Detect which cell encompasses the target text, then output its [X, Y] center coordinate. 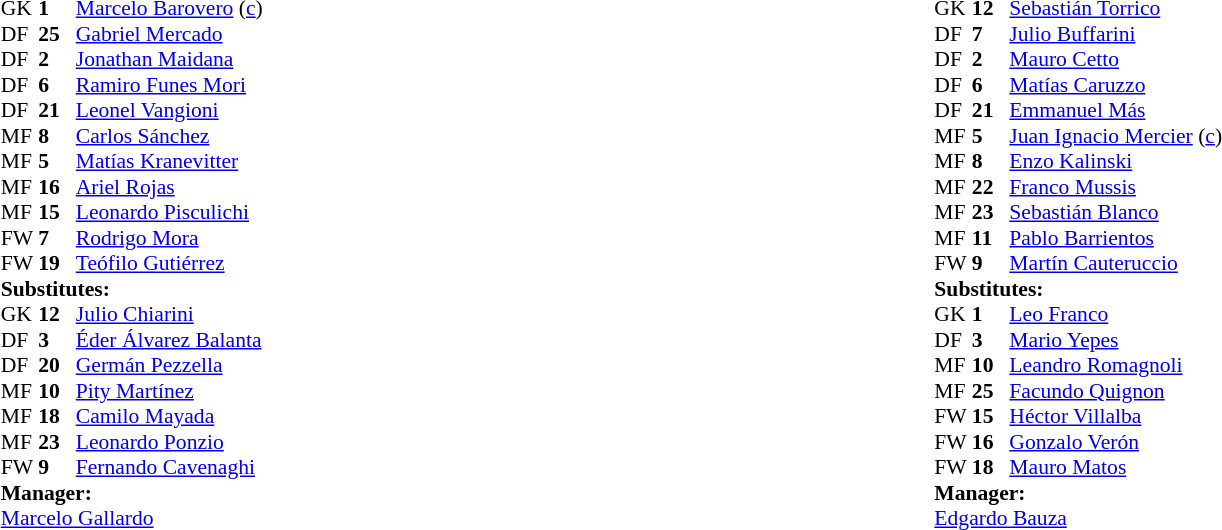
Matías Kranevitter [170, 161]
Leonardo Ponzio [170, 442]
Jonathan Maidana [170, 59]
Leonel Vangioni [170, 111]
Fernando Cavenaghi [170, 467]
Ramiro Funes Mori [170, 85]
Leandro Romagnoli [1116, 365]
11 [991, 238]
Julio Buffarini [1116, 34]
Mauro Cetto [1116, 59]
Mario Yepes [1116, 340]
1 [991, 315]
Éder Álvarez Balanta [170, 340]
Mauro Matos [1116, 467]
Leonardo Pisculichi [170, 213]
Ariel Rojas [170, 187]
Camilo Mayada [170, 417]
Pablo Barrientos [1116, 238]
12 [57, 315]
19 [57, 263]
Julio Chiarini [170, 315]
Sebastián Blanco [1116, 213]
Matías Caruzzo [1116, 85]
Gabriel Mercado [170, 34]
Leo Franco [1116, 315]
Héctor Villalba [1116, 417]
Carlos Sánchez [170, 136]
Pity Martínez [170, 391]
Martín Cauteruccio [1116, 263]
22 [991, 187]
Juan Ignacio Mercier (c) [1116, 136]
Franco Mussis [1116, 187]
Teófilo Gutiérrez [170, 263]
Enzo Kalinski [1116, 161]
Germán Pezzella [170, 365]
Facundo Quignon [1116, 391]
20 [57, 365]
Emmanuel Más [1116, 111]
Rodrigo Mora [170, 238]
Gonzalo Verón [1116, 442]
